Identify which cell holds the provided text, then report its [x, y] central coordinate. 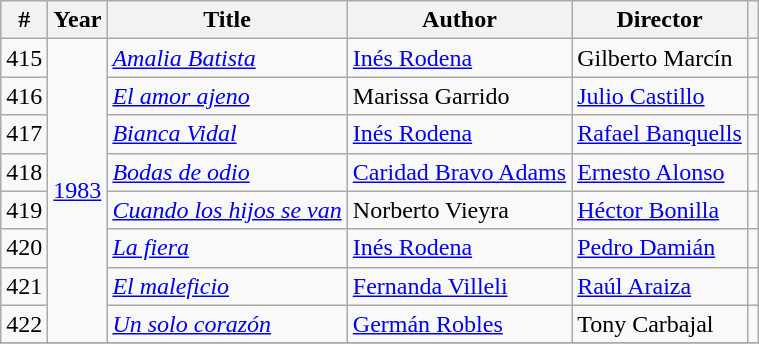
Amalia Batista [227, 58]
419 [24, 210]
Marissa Garrido [459, 96]
Caridad Bravo Adams [459, 172]
420 [24, 248]
Héctor Bonilla [660, 210]
Julio Castillo [660, 96]
Norberto Vieyra [459, 210]
1983 [78, 191]
Ernesto Alonso [660, 172]
Tony Carbajal [660, 324]
421 [24, 286]
417 [24, 134]
Bodas de odio [227, 172]
Raúl Araiza [660, 286]
Director [660, 20]
Un solo corazón [227, 324]
Year [78, 20]
# [24, 20]
422 [24, 324]
La fiera [227, 248]
Pedro Damián [660, 248]
El maleficio [227, 286]
El amor ajeno [227, 96]
Gilberto Marcín [660, 58]
Title [227, 20]
418 [24, 172]
Germán Robles [459, 324]
Cuando los hijos se van [227, 210]
Bianca Vidal [227, 134]
Fernanda Villeli [459, 286]
Rafael Banquells [660, 134]
415 [24, 58]
416 [24, 96]
Author [459, 20]
